Scan for the cell matching the given text and deliver its [x, y] coordinate at center. 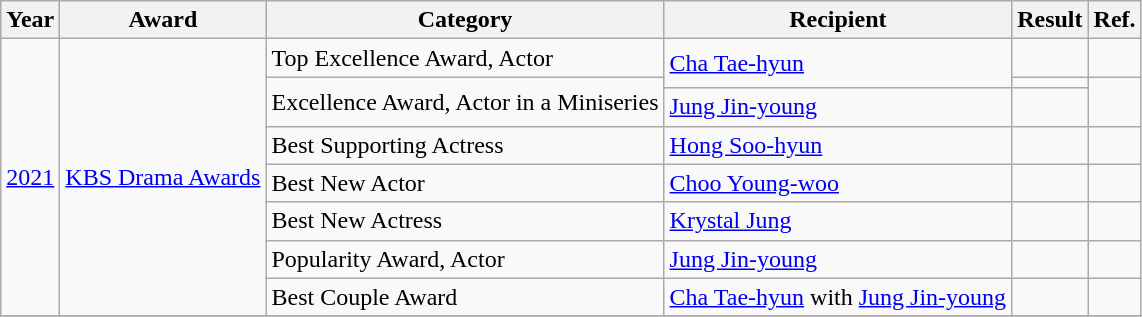
Best Supporting Actress [465, 145]
Popularity Award, Actor [465, 259]
Best Couple Award [465, 297]
Hong Soo-hyun [838, 145]
Recipient [838, 20]
Cha Tae-hyun with Jung Jin-young [838, 297]
Cha Tae-hyun [838, 64]
Award [163, 20]
Category [465, 20]
Best New Actor [465, 183]
Excellence Award, Actor in a Miniseries [465, 102]
Krystal Jung [838, 221]
Year [30, 20]
Best New Actress [465, 221]
Ref. [1114, 20]
2021 [30, 178]
Top Excellence Award, Actor [465, 58]
Choo Young-woo [838, 183]
Result [1050, 20]
KBS Drama Awards [163, 178]
